Extract the (x, y) coordinate from the center of the cell holding the provided text.  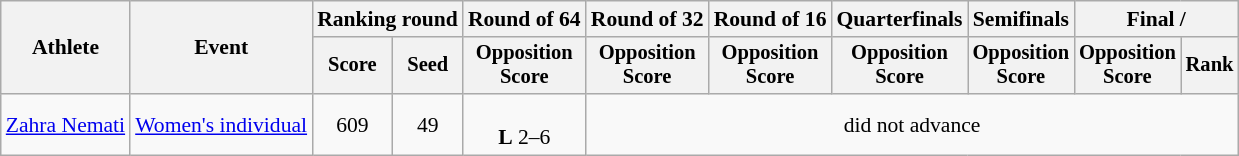
did not advance (912, 124)
Athlete (66, 48)
Round of 64 (524, 19)
Ranking round (388, 19)
Score (352, 66)
L 2–6 (524, 124)
Quarterfinals (899, 19)
Semifinals (1022, 19)
Final / (1156, 19)
Women's individual (221, 124)
49 (428, 124)
609 (352, 124)
Rank (1210, 66)
Event (221, 48)
Zahra Nemati (66, 124)
Round of 32 (648, 19)
Seed (428, 66)
Round of 16 (770, 19)
